For the text-containing cell, return its midpoint in (x, y) coordinate format. 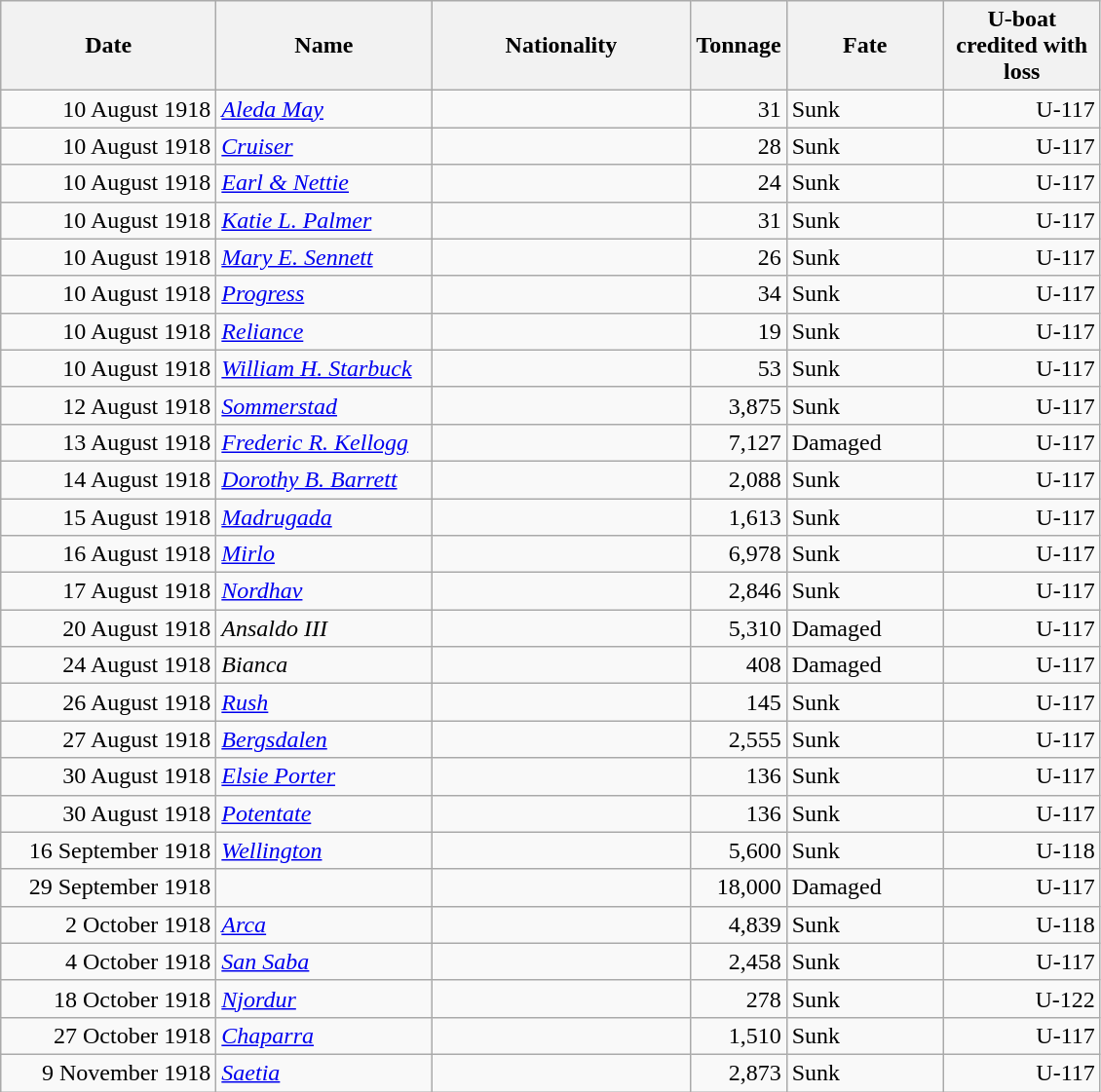
Sommerstad (323, 405)
408 (739, 665)
6,978 (739, 554)
Reliance (323, 331)
4 October 1918 (109, 961)
18 October 1918 (109, 998)
18,000 (739, 887)
San Saba (323, 961)
Frederic R. Kellogg (323, 442)
26 August 1918 (109, 702)
Rush (323, 702)
Nationality (561, 46)
Elsie Porter (323, 776)
Progress (323, 294)
34 (739, 294)
Bianca (323, 665)
1,613 (739, 517)
Mary E. Sennett (323, 257)
1,510 (739, 1036)
Nordhav (323, 591)
12 August 1918 (109, 405)
14 August 1918 (109, 479)
24 (739, 183)
145 (739, 702)
Tonnage (739, 46)
28 (739, 146)
20 August 1918 (109, 628)
19 (739, 331)
4,839 (739, 924)
Njordur (323, 998)
Cruiser (323, 146)
Madrugada (323, 517)
2,088 (739, 479)
2,846 (739, 591)
13 August 1918 (109, 442)
2,458 (739, 961)
Chaparra (323, 1036)
Name (323, 46)
Ansaldo III (323, 628)
26 (739, 257)
Saetia (323, 1073)
53 (739, 368)
Earl & Nettie (323, 183)
15 August 1918 (109, 517)
9 November 1918 (109, 1073)
2,873 (739, 1073)
7,127 (739, 442)
27 October 1918 (109, 1036)
William H. Starbuck (323, 368)
U-boat credited with loss (1021, 46)
Date (109, 46)
Aleda May (323, 109)
Fate (865, 46)
Arca (323, 924)
29 September 1918 (109, 887)
3,875 (739, 405)
Bergsdalen (323, 739)
16 August 1918 (109, 554)
2,555 (739, 739)
27 August 1918 (109, 739)
5,600 (739, 850)
Dorothy B. Barrett (323, 479)
Katie L. Palmer (323, 220)
U-122 (1021, 998)
17 August 1918 (109, 591)
Wellington (323, 850)
24 August 1918 (109, 665)
Mirlo (323, 554)
16 September 1918 (109, 850)
2 October 1918 (109, 924)
5,310 (739, 628)
Potentate (323, 813)
278 (739, 998)
